Output the (x, y) coordinate of the center of the cell containing the given text.  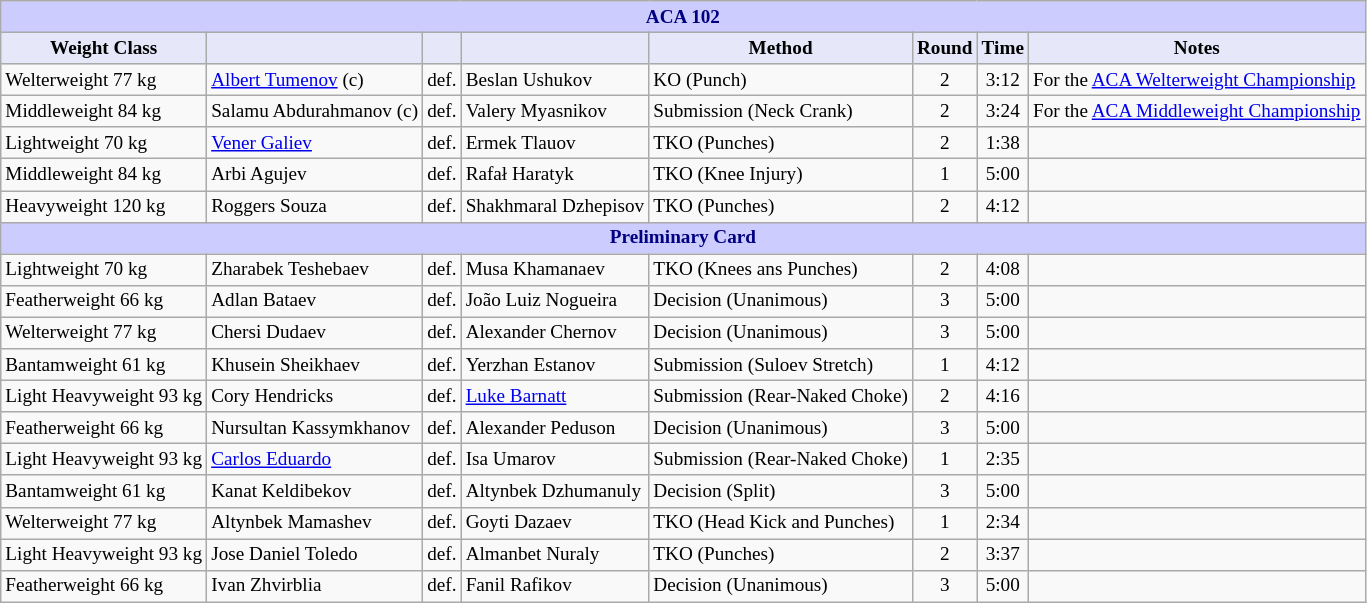
Alexander Chernov (555, 333)
Time (1002, 48)
ACA 102 (683, 17)
Chersi Dudaev (315, 333)
Salamu Abdurahmanov (c) (315, 111)
Nursultan Kassymkhanov (315, 428)
Submission (Suloev Stretch) (781, 365)
For the ACA Welterweight Championship (1196, 80)
Ivan Zhvirblia (315, 586)
Fanil Rafikov (555, 586)
Shakhmaral Dzhepisov (555, 206)
4:08 (1002, 270)
TKO (Knee Injury) (781, 175)
Cory Hendricks (315, 396)
TKO (Head Kick and Punches) (781, 523)
Zharabek Teshebaev (315, 270)
Rafał Haratyk (555, 175)
Alexander Peduson (555, 428)
KO (Punch) (781, 80)
João Luiz Nogueira (555, 301)
2:35 (1002, 460)
Musa Khamanaev (555, 270)
Roggers Souza (315, 206)
Isa Umarov (555, 460)
Weight Class (104, 48)
Vener Galiev (315, 143)
Goyti Dazaev (555, 523)
Almanbet Nuraly (555, 554)
Luke Barnatt (555, 396)
Valery Myasnikov (555, 111)
Jose Daniel Toledo (315, 554)
Beslan Ushukov (555, 80)
Method (781, 48)
Round (944, 48)
Heavyweight 120 kg (104, 206)
Preliminary Card (683, 238)
Khusein Sheikhaev (315, 365)
Carlos Eduardo (315, 460)
3:24 (1002, 111)
Altynbek Mamashev (315, 523)
Arbi Agujev (315, 175)
1:38 (1002, 143)
Submission (Neck Crank) (781, 111)
TKO (Knees ans Punches) (781, 270)
Albert Tumenov (c) (315, 80)
Altynbek Dzhumanuly (555, 491)
Kanat Keldibekov (315, 491)
2:34 (1002, 523)
Adlan Bataev (315, 301)
3:37 (1002, 554)
3:12 (1002, 80)
4:16 (1002, 396)
Notes (1196, 48)
Yerzhan Estanov (555, 365)
Ermek Tlauov (555, 143)
Decision (Split) (781, 491)
For the ACA Middleweight Championship (1196, 111)
